Detect which cell encompasses the target text, then output its [x, y] center coordinate. 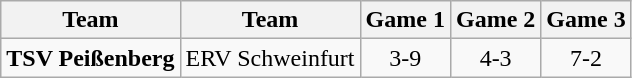
Game 1 [405, 20]
Game 3 [586, 20]
TSV Peißenberg [90, 58]
Game 2 [495, 20]
7-2 [586, 58]
ERV Schweinfurt [270, 58]
3-9 [405, 58]
4-3 [495, 58]
